Pinpoint the cell where the given text exists, returning its [X, Y] midpoint coordinate. 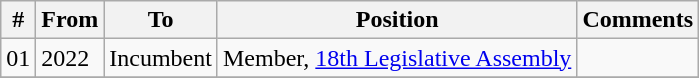
Member, 18th Legislative Assembly [396, 58]
Position [396, 20]
01 [18, 58]
To [161, 20]
# [18, 20]
Comments [638, 20]
From [70, 20]
2022 [70, 58]
Incumbent [161, 58]
